Search for the cell housing the specified text and yield its [X, Y] center coordinate. 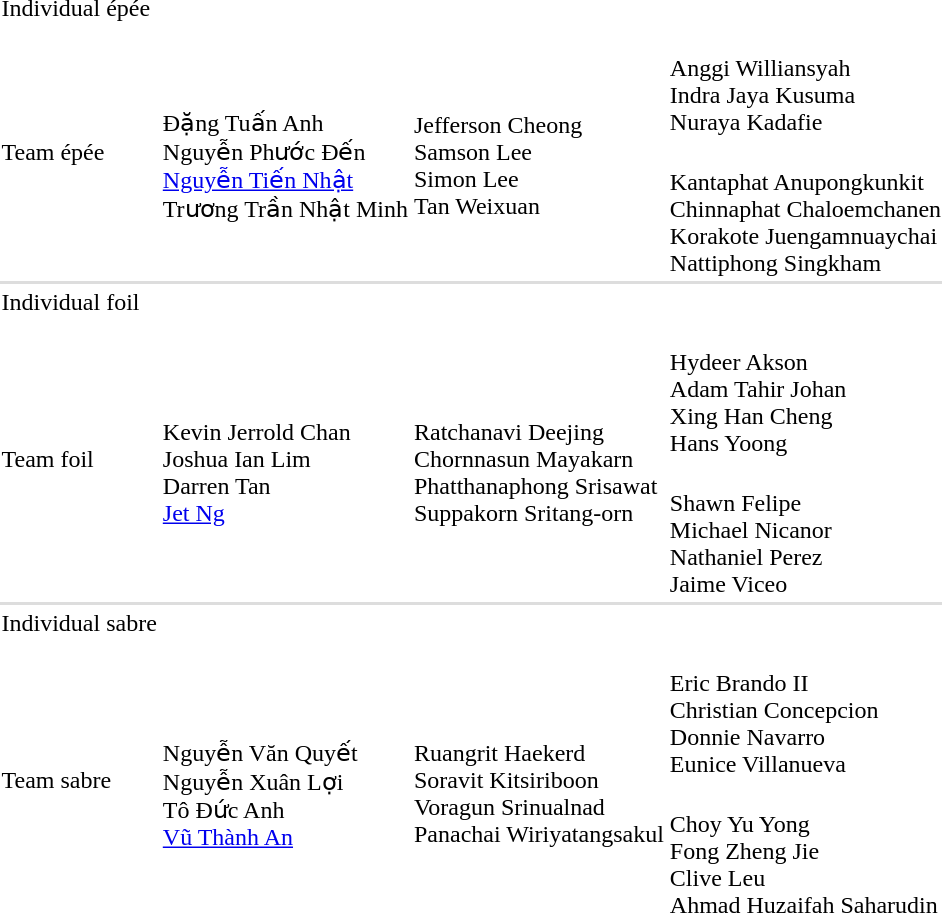
Team épée [79, 152]
Shawn FelipeMichael NicanorNathaniel PerezJaime Viceo [805, 530]
Anggi WilliansyahIndra Jaya KusumaNuraya Kadafie [805, 82]
Eric Brando IIChristian ConcepcionDonnie NavarroEunice Villanueva [805, 710]
Đặng Tuấn AnhNguyễn Phước ĐếnNguyễn Tiến NhậtTrương Trần Nhật Minh [285, 152]
Jefferson CheongSamson LeeSimon LeeTan Weixuan [538, 152]
Kantaphat AnupongkunkitChinnaphat ChaloemchanenKorakote JuengamnuaychaiNattiphong Singkham [805, 209]
Ratchanavi DeejingChornnasun MayakarnPhatthanaphong SrisawatSuppakorn Sritang-orn [538, 460]
Individual foil [79, 302]
Hydeer AksonAdam Tahir JohanXing Han ChengHans Yoong [805, 389]
Kevin Jerrold ChanJoshua Ian LimDarren TanJet Ng [285, 460]
Individual sabre [79, 623]
Team foil [79, 460]
